Locate the cell with the specified text and output its (x, y) center coordinate. 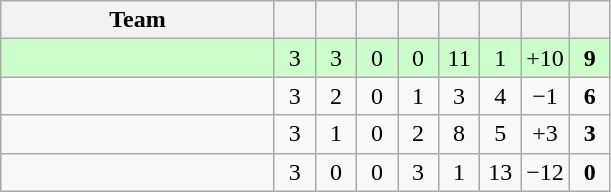
8 (460, 134)
4 (500, 96)
−1 (546, 96)
5 (500, 134)
+10 (546, 58)
11 (460, 58)
6 (590, 96)
13 (500, 172)
9 (590, 58)
Team (138, 20)
−12 (546, 172)
+3 (546, 134)
